Determine the (X, Y) coordinate at the center of the cell enclosing the given text.  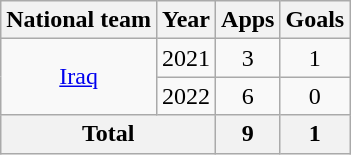
Apps (248, 20)
6 (248, 96)
National team (79, 20)
Iraq (79, 77)
2022 (186, 96)
Year (186, 20)
Total (108, 134)
9 (248, 134)
2021 (186, 58)
Goals (315, 20)
0 (315, 96)
3 (248, 58)
